Return (x, y) of the center of cell containing provided text 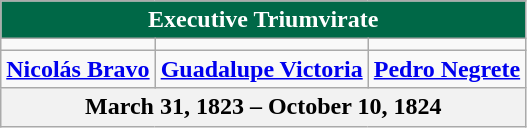
Pedro Negrete (446, 69)
Executive Triumvirate (264, 20)
Guadalupe Victoria (262, 69)
March 31, 1823 – October 10, 1824 (264, 107)
Nicolás Bravo (78, 69)
